Extract the (X, Y) coordinate from the center of the cell holding the provided text.  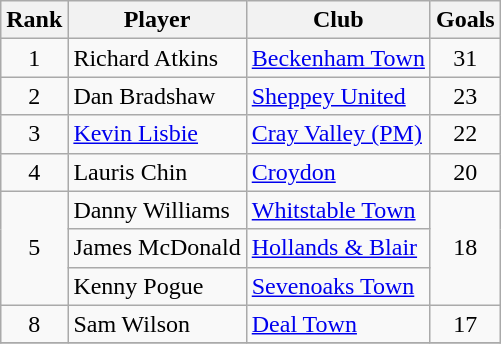
Sevenoaks Town (338, 286)
18 (465, 248)
Sheppey United (338, 96)
Dan Bradshaw (157, 96)
Hollands & Blair (338, 248)
Croydon (338, 172)
James McDonald (157, 248)
Kenny Pogue (157, 286)
31 (465, 58)
Cray Valley (PM) (338, 134)
5 (34, 248)
Beckenham Town (338, 58)
Richard Atkins (157, 58)
Club (338, 20)
17 (465, 324)
Sam Wilson (157, 324)
Lauris Chin (157, 172)
3 (34, 134)
1 (34, 58)
Player (157, 20)
Danny Williams (157, 210)
Kevin Lisbie (157, 134)
23 (465, 96)
22 (465, 134)
20 (465, 172)
Rank (34, 20)
4 (34, 172)
Deal Town (338, 324)
Goals (465, 20)
8 (34, 324)
Whitstable Town (338, 210)
2 (34, 96)
